Detect which cell encompasses the target text, then output its [x, y] center coordinate. 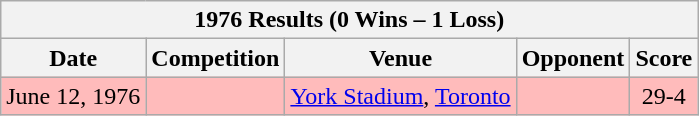
Venue [400, 58]
Date [74, 58]
1976 Results (0 Wins – 1 Loss) [350, 20]
Score [664, 58]
Competition [216, 58]
Opponent [573, 58]
York Stadium, Toronto [400, 96]
June 12, 1976 [74, 96]
29-4 [664, 96]
